Scan for the cell matching the given text and deliver its [x, y] coordinate at center. 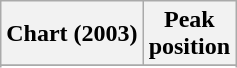
Chart (2003) [72, 34]
Peakposition [189, 34]
